Search for the cell housing the specified text and yield its [X, Y] center coordinate. 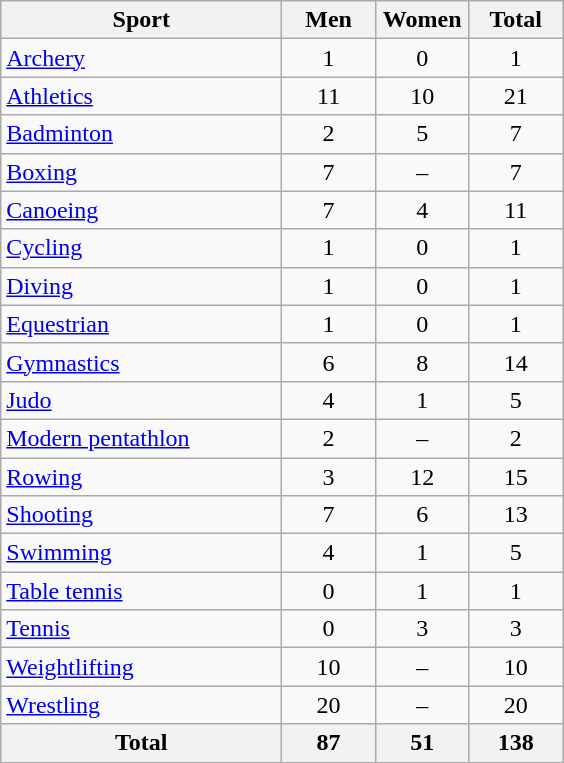
Canoeing [142, 210]
12 [422, 477]
15 [516, 477]
138 [516, 743]
Diving [142, 286]
14 [516, 362]
13 [516, 515]
Swimming [142, 553]
Badminton [142, 134]
Equestrian [142, 324]
Shooting [142, 515]
Sport [142, 20]
Boxing [142, 172]
8 [422, 362]
Table tennis [142, 591]
87 [329, 743]
51 [422, 743]
Archery [142, 58]
Weightlifting [142, 667]
Wrestling [142, 705]
Judo [142, 400]
Rowing [142, 477]
Cycling [142, 248]
21 [516, 96]
Women [422, 20]
Tennis [142, 629]
Gymnastics [142, 362]
Modern pentathlon [142, 438]
Athletics [142, 96]
Men [329, 20]
